For the text-containing cell, return its midpoint in [x, y] coordinate format. 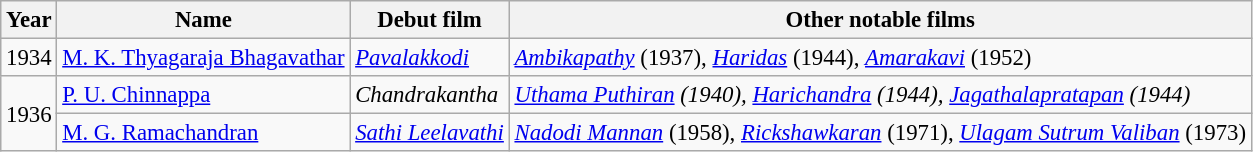
Chandrakantha [430, 95]
Debut film [430, 20]
1936 [29, 114]
1934 [29, 58]
M. G. Ramachandran [204, 133]
Pavalakkodi [430, 58]
Ambikapathy (1937), Haridas (1944), Amarakavi (1952) [880, 58]
P. U. Chinnappa [204, 95]
Other notable films [880, 20]
M. K. Thyagaraja Bhagavathar [204, 58]
Uthama Puthiran (1940), Harichandra (1944), Jagathalapratapan (1944) [880, 95]
Nadodi Mannan (1958), Rickshawkaran (1971), Ulagam Sutrum Valiban (1973) [880, 133]
Name [204, 20]
Year [29, 20]
Sathi Leelavathi [430, 133]
